Locate the cell with the specified text and output its [X, Y] center coordinate. 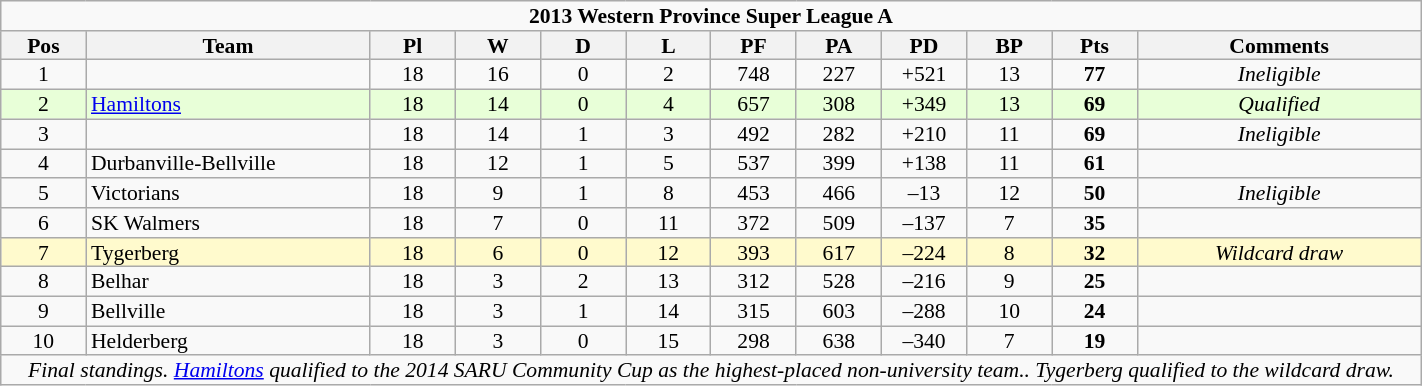
492 [754, 134]
Bellville [228, 312]
50 [1094, 193]
Pos [44, 46]
Wildcard draw [1279, 253]
PD [924, 46]
16 [498, 75]
617 [838, 253]
509 [838, 223]
227 [838, 75]
Pl [412, 46]
Comments [1279, 46]
25 [1094, 282]
+138 [924, 164]
–224 [924, 253]
61 [1094, 164]
BP [1010, 46]
466 [838, 193]
+349 [924, 105]
528 [838, 282]
638 [838, 341]
Helderberg [228, 341]
308 [838, 105]
PA [838, 46]
603 [838, 312]
Belhar [228, 282]
657 [754, 105]
W [498, 46]
399 [838, 164]
+210 [924, 134]
35 [1094, 223]
L [668, 46]
–288 [924, 312]
Pts [1094, 46]
+521 [924, 75]
–137 [924, 223]
453 [754, 193]
Tygerberg [228, 253]
298 [754, 341]
Hamiltons [228, 105]
Victorians [228, 193]
32 [1094, 253]
–216 [924, 282]
393 [754, 253]
–340 [924, 341]
Durbanville-Bellville [228, 164]
315 [754, 312]
537 [754, 164]
24 [1094, 312]
282 [838, 134]
77 [1094, 75]
PF [754, 46]
312 [754, 282]
SK Walmers [228, 223]
Team [228, 46]
2013 Western Province Super League A [711, 16]
19 [1094, 341]
D [584, 46]
372 [754, 223]
748 [754, 75]
Qualified [1279, 105]
15 [668, 341]
–13 [924, 193]
